Identify which cell holds the provided text, then report its (X, Y) central coordinate. 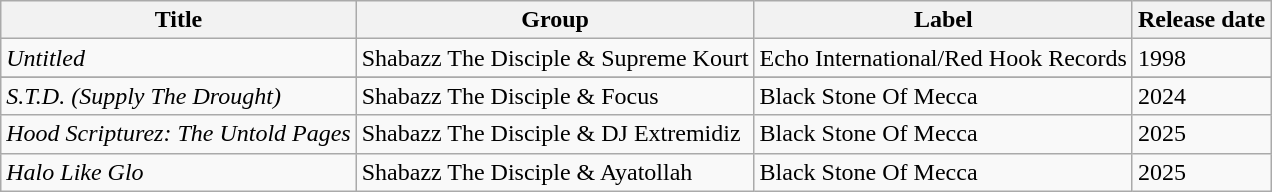
Echo International/Red Hook Records (943, 58)
Halo Like Glo (178, 172)
Shabazz The Disciple & Supreme Kourt (555, 58)
Hood Scripturez: The Untold Pages (178, 134)
Group (555, 20)
Release date (1201, 20)
Untitled (178, 58)
S.T.D. (Supply The Drought) (178, 96)
1998 (1201, 58)
Label (943, 20)
2024 (1201, 96)
Title (178, 20)
Shabazz The Disciple & Focus (555, 96)
Shabazz The Disciple & Ayatollah (555, 172)
Shabazz The Disciple & DJ Extremidiz (555, 134)
